Identify which cell holds the provided text, then report its (x, y) central coordinate. 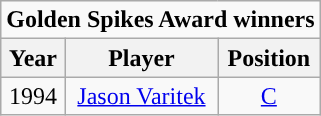
Position (270, 58)
C (270, 96)
Year (34, 58)
Jason Varitek (141, 96)
Player (141, 58)
Golden Spikes Award winners (160, 20)
1994 (34, 96)
